Locate the cell with the specified text and output its [X, Y] center coordinate. 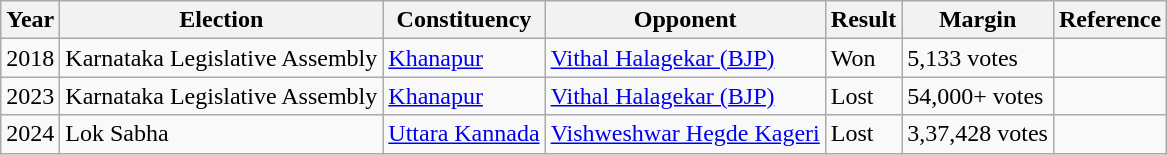
3,37,428 votes [978, 134]
Constituency [464, 20]
Uttara Kannada [464, 134]
Vishweshwar Hegde Kageri [685, 134]
Year [30, 20]
2023 [30, 96]
Opponent [685, 20]
Reference [1110, 20]
Election [222, 20]
Result [863, 20]
54,000+ votes [978, 96]
Lok Sabha [222, 134]
Margin [978, 20]
2018 [30, 58]
2024 [30, 134]
5,133 votes [978, 58]
Won [863, 58]
